Output the (X, Y) coordinate of the center of the cell containing the given text.  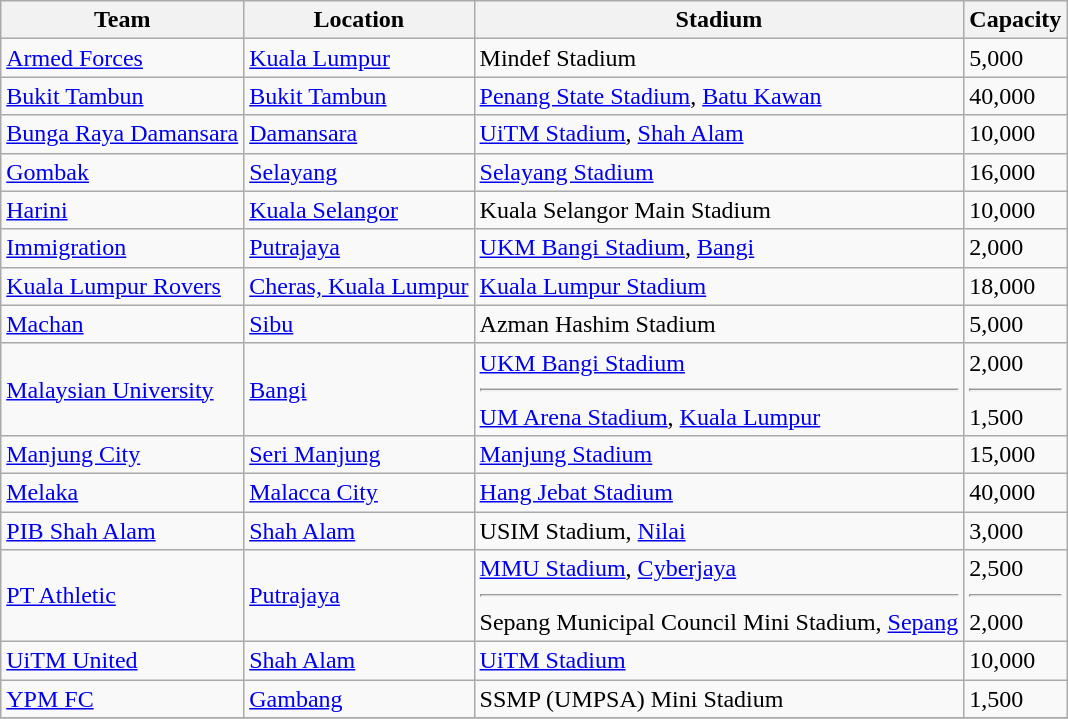
Gombak (122, 172)
UKM Bangi Stadium UM Arena Stadium, Kuala Lumpur (719, 389)
Manjung Stadium (719, 454)
2,000 (1016, 248)
2,000 1,500 (1016, 389)
Stadium (719, 20)
Selayang Stadium (719, 172)
Capacity (1016, 20)
Kuala Selangor (359, 210)
Damansara (359, 134)
Mindef Stadium (719, 58)
YPM FC (122, 699)
Team (122, 20)
Immigration (122, 248)
UiTM United (122, 661)
Cheras, Kuala Lumpur (359, 286)
18,000 (1016, 286)
Kuala Lumpur Stadium (719, 286)
Malaysian University (122, 389)
Armed Forces (122, 58)
Kuala Lumpur (359, 58)
2,500 2,000 (1016, 596)
Location (359, 20)
16,000 (1016, 172)
USIM Stadium, Nilai (719, 531)
SSMP (UMPSA) Mini Stadium (719, 699)
Sibu (359, 324)
MMU Stadium, Cyberjaya Sepang Municipal Council Mini Stadium, Sepang (719, 596)
Harini (122, 210)
Kuala Lumpur Rovers (122, 286)
UiTM Stadium (719, 661)
Bangi (359, 389)
PT Athletic (122, 596)
Seri Manjung (359, 454)
Melaka (122, 492)
1,500 (1016, 699)
Manjung City (122, 454)
Penang State Stadium, Batu Kawan (719, 96)
Bunga Raya Damansara (122, 134)
Azman Hashim Stadium (719, 324)
Gambang (359, 699)
PIB Shah Alam (122, 531)
UKM Bangi Stadium, Bangi (719, 248)
UiTM Stadium, Shah Alam (719, 134)
3,000 (1016, 531)
Kuala Selangor Main Stadium (719, 210)
Malacca City (359, 492)
Selayang (359, 172)
15,000 (1016, 454)
Hang Jebat Stadium (719, 492)
Machan (122, 324)
